For the text-containing cell, return its midpoint in (x, y) coordinate format. 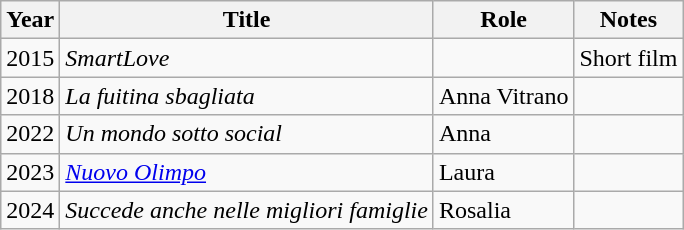
Short film (628, 58)
Notes (628, 20)
2024 (30, 210)
Nuovo Olimpo (247, 172)
Role (503, 20)
Year (30, 20)
Anna Vitrano (503, 96)
Rosalia (503, 210)
2022 (30, 134)
Un mondo sotto social (247, 134)
Anna (503, 134)
2015 (30, 58)
Laura (503, 172)
2023 (30, 172)
SmartLove (247, 58)
2018 (30, 96)
Title (247, 20)
Succede anche nelle migliori famiglie (247, 210)
La fuitina sbagliata (247, 96)
